Extract the (x, y) coordinate from the center of the cell holding the provided text.  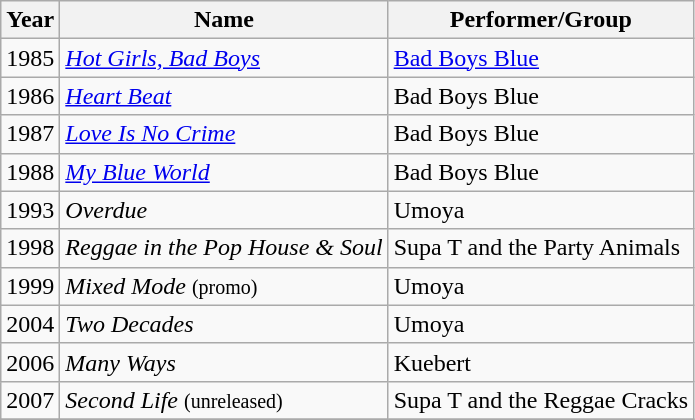
Reggae in the Pop House & Soul (224, 248)
2007 (30, 400)
Performer/Group (540, 20)
2006 (30, 362)
Year (30, 20)
1999 (30, 286)
Hot Girls, Bad Boys (224, 58)
1998 (30, 248)
1985 (30, 58)
Name (224, 20)
Kuebert (540, 362)
1986 (30, 96)
Supa T and the Party Animals (540, 248)
1993 (30, 210)
Love Is No Crime (224, 134)
Overdue (224, 210)
1987 (30, 134)
2004 (30, 324)
Heart Beat (224, 96)
My Blue World (224, 172)
Mixed Mode (promo) (224, 286)
Second Life (unreleased) (224, 400)
1988 (30, 172)
Many Ways (224, 362)
Two Decades (224, 324)
Supa T and the Reggae Cracks (540, 400)
